Scan for the cell matching the given text and deliver its [x, y] coordinate at center. 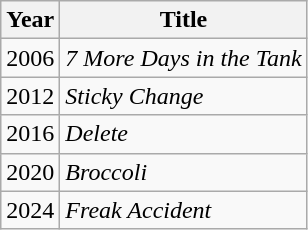
Broccoli [184, 172]
Title [184, 20]
2016 [30, 134]
2024 [30, 210]
7 More Days in the Tank [184, 58]
Delete [184, 134]
2020 [30, 172]
Freak Accident [184, 210]
Year [30, 20]
2012 [30, 96]
Sticky Change [184, 96]
2006 [30, 58]
